Find where the given text appears and provide that cell's center as [X, Y] coordinate. 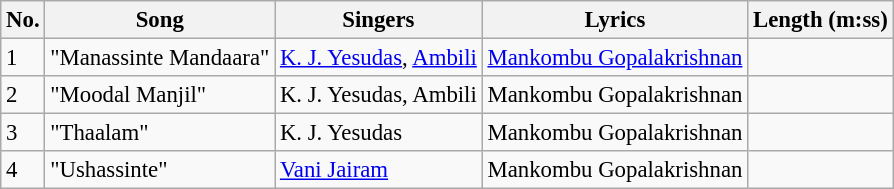
Length (m:ss) [820, 20]
K. J. Yesudas [378, 133]
Singers [378, 20]
"Ushassinte" [160, 170]
1 [23, 58]
"Thaalam" [160, 133]
2 [23, 95]
No. [23, 20]
3 [23, 133]
"Manassinte Mandaara" [160, 58]
Song [160, 20]
4 [23, 170]
"Moodal Manjil" [160, 95]
Vani Jairam [378, 170]
Lyrics [615, 20]
